Output the [X, Y] coordinate of the center of the cell containing the given text.  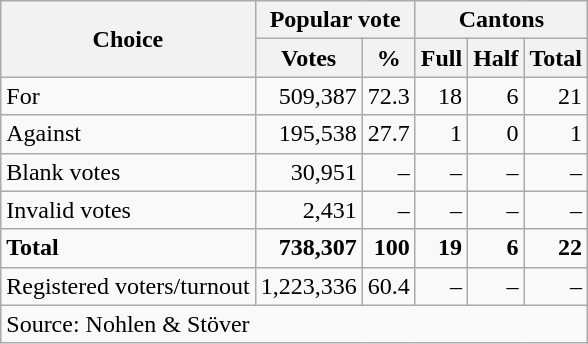
509,387 [308, 96]
Votes [308, 58]
27.7 [388, 134]
60.4 [388, 286]
21 [556, 96]
Choice [128, 39]
100 [388, 248]
2,431 [308, 210]
% [388, 58]
Registered voters/turnout [128, 286]
Cantons [501, 20]
30,951 [308, 172]
19 [441, 248]
195,538 [308, 134]
Full [441, 58]
1,223,336 [308, 286]
Popular vote [335, 20]
18 [441, 96]
22 [556, 248]
Source: Nohlen & Stöver [294, 324]
Against [128, 134]
Half [496, 58]
For [128, 96]
738,307 [308, 248]
Blank votes [128, 172]
72.3 [388, 96]
Invalid votes [128, 210]
0 [496, 134]
